From the cell containing the given text, extract its center point as (x, y) coordinate. 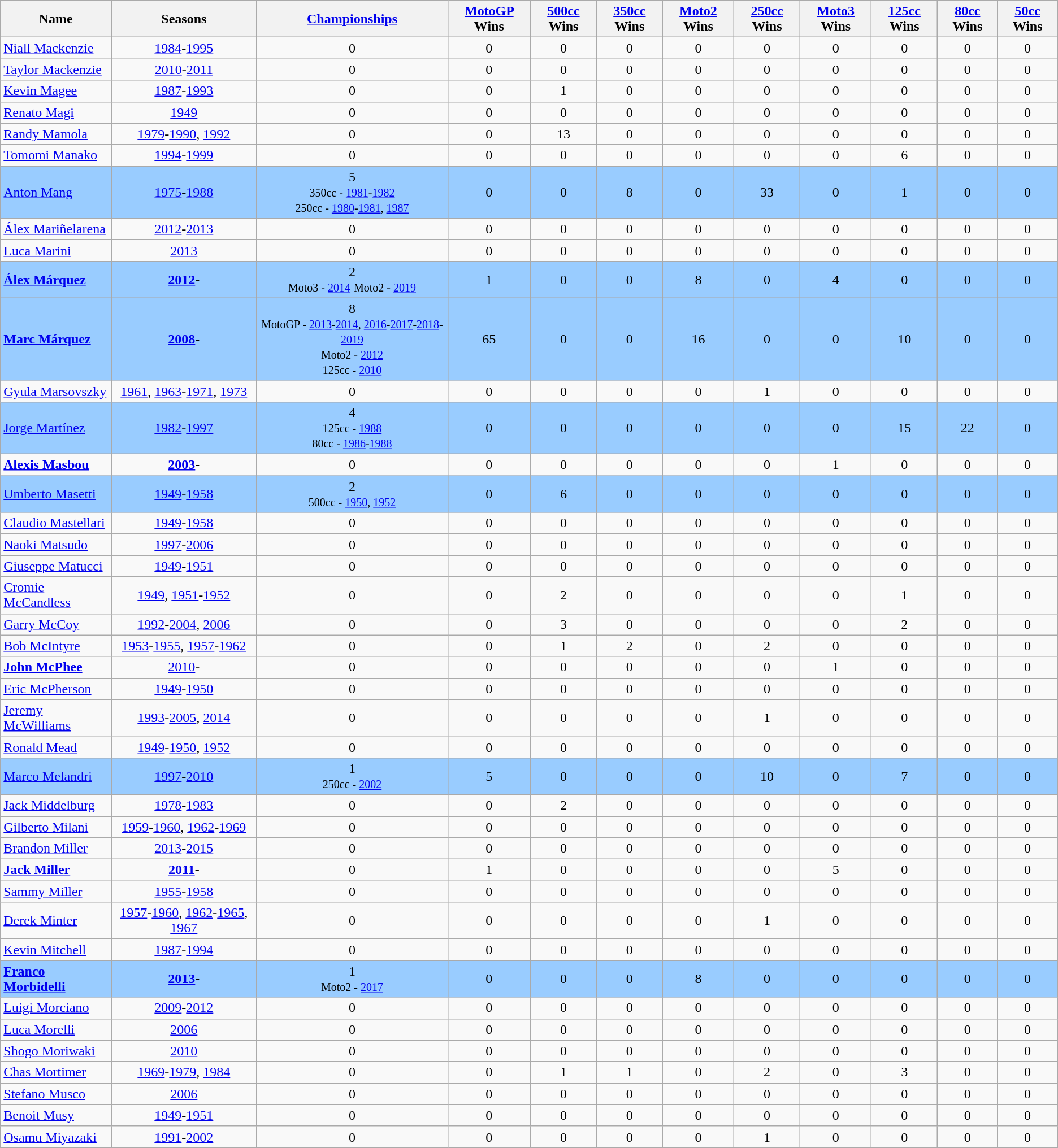
8MotoGP - 2013-2014, 2016-2017-2018-2019Moto2 - 2012125cc - 2010 (352, 339)
Alexis Masbou (56, 465)
Cromie McCandless (56, 595)
Luca Morelli (56, 1029)
1949 (184, 112)
1979-1990, 1992 (184, 134)
Championships (352, 19)
1987-1994 (184, 950)
Chas Mortimer (56, 1072)
33 (768, 192)
80cc Wins (968, 19)
13 (563, 134)
2011- (184, 870)
7 (904, 776)
22 (968, 428)
Umberto Masetti (56, 494)
Jeremy McWilliams (56, 717)
Álex Márquez (56, 279)
2010-2011 (184, 69)
Niall Mackenzie (56, 48)
1994-1999 (184, 155)
4 (836, 279)
Naoki Matsudo (56, 545)
1987-1993 (184, 91)
Jorge Martínez (56, 428)
Anton Mang (56, 192)
1997-2010 (184, 776)
2010- (184, 667)
Álex Mariñelarena (56, 229)
Taylor Mackenzie (56, 69)
Brandon Miller (56, 849)
Osamu Miyazaki (56, 1137)
Kevin Mitchell (56, 950)
Luca Marini (56, 250)
1Moto2 - 2017 (352, 979)
2Moto3 - 2014 Moto2 - 2019 (352, 279)
1949, 1951-1952 (184, 595)
Marco Melandri (56, 776)
2003- (184, 465)
Bob McIntyre (56, 646)
2009-2012 (184, 1008)
1978-1983 (184, 805)
1992-2004, 2006 (184, 624)
2013 (184, 250)
Jack Miller (56, 870)
Randy Mamola (56, 134)
2013- (184, 979)
15 (904, 428)
1961, 1963-1971, 1973 (184, 392)
5350cc - 1981-1982250cc - 1980-1981, 1987 (352, 192)
John McPhee (56, 667)
65 (489, 339)
Moto3 Wins (836, 19)
Name (56, 19)
Seasons (184, 19)
Jack Middelburg (56, 805)
2010 (184, 1051)
1955-1958 (184, 892)
Giuseppe Matucci (56, 566)
Sammy Miller (56, 892)
1949-1950, 1952 (184, 747)
2012- (184, 279)
Kevin Magee (56, 91)
1953-1955, 1957-1962 (184, 646)
1949-1950 (184, 689)
Marc Márquez (56, 339)
Shogo Moriwaki (56, 1051)
Benoit Musy (56, 1115)
Gilberto Milani (56, 827)
Franco Morbidelli (56, 979)
1991-2002 (184, 1137)
16 (698, 339)
Luigi Morciano (56, 1008)
Ronald Mead (56, 747)
Claudio Mastellari (56, 523)
1984-1995 (184, 48)
250cc Wins (768, 19)
Stefano Musco (56, 1094)
1959-1960, 1962-1969 (184, 827)
1982-1997 (184, 428)
125cc Wins (904, 19)
Derek Minter (56, 921)
Eric McPherson (56, 689)
2500cc - 1950, 1952 (352, 494)
Moto2 Wins (698, 19)
350cc Wins (630, 19)
MotoGP Wins (489, 19)
50cc Wins (1027, 19)
1957-1960, 1962-1965, 1967 (184, 921)
Renato Magi (56, 112)
1993-2005, 2014 (184, 717)
Tomomi Manako (56, 155)
1250cc - 2002 (352, 776)
Garry McCoy (56, 624)
2008- (184, 339)
1975-1988 (184, 192)
500cc Wins (563, 19)
4125cc - 198880cc - 1986-1988 (352, 428)
Gyula Marsovszky (56, 392)
2012-2013 (184, 229)
1997-2006 (184, 545)
2013-2015 (184, 849)
1969-1979, 1984 (184, 1072)
